Detect which cell encompasses the target text, then output its [x, y] center coordinate. 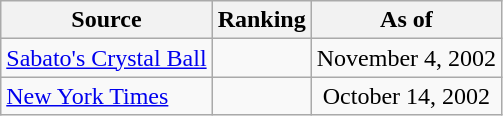
Source [106, 20]
New York Times [106, 96]
Ranking [262, 20]
October 14, 2002 [406, 96]
Sabato's Crystal Ball [106, 58]
As of [406, 20]
November 4, 2002 [406, 58]
